Return (X, Y) of the center of cell containing provided text 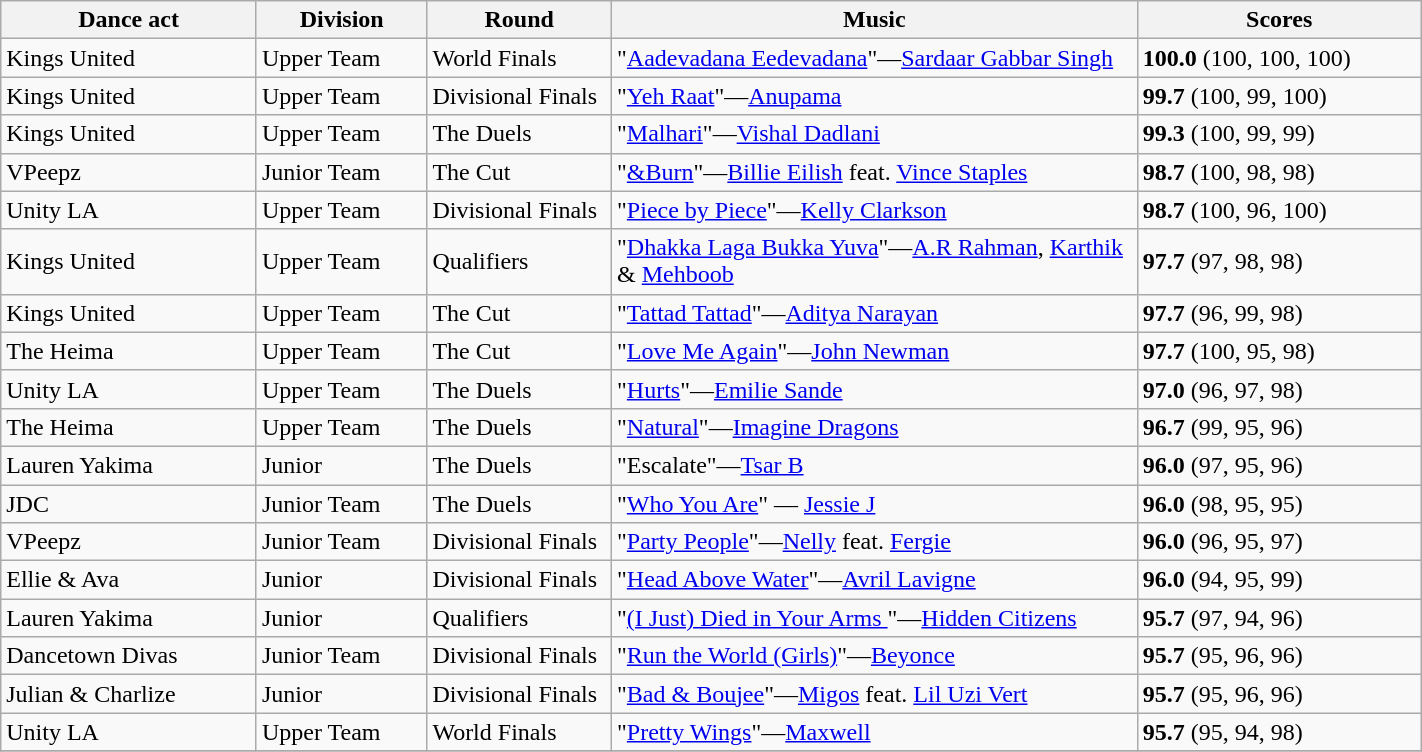
96.7 (99, 95, 96) (1279, 427)
"Head Above Water"—Avril Lavigne (875, 580)
Music (875, 20)
"Bad & Boujee"—Migos feat. Lil Uzi Vert (875, 694)
Dance act (129, 20)
Julian & Charlize (129, 694)
"Dhakka Laga Bukka Yuva"—A.R Rahman, Karthik & Mehboob (875, 262)
95.7 (97, 94, 96) (1279, 618)
"Yeh Raat"—Anupama (875, 96)
Dancetown Divas (129, 656)
"Escalate"—Tsar B (875, 465)
97.7 (96, 99, 98) (1279, 313)
96.0 (98, 95, 95) (1279, 503)
JDC (129, 503)
97.7 (100, 95, 98) (1279, 351)
96.0 (94, 95, 99) (1279, 580)
"Natural"—Imagine Dragons (875, 427)
99.3 (100, 99, 99) (1279, 134)
100.0 (100, 100, 100) (1279, 58)
"(I Just) Died in Your Arms "—Hidden Citizens (875, 618)
99.7 (100, 99, 100) (1279, 96)
96.0 (96, 95, 97) (1279, 542)
Round (520, 20)
Ellie & Ava (129, 580)
"Pretty Wings"—Maxwell (875, 732)
98.7 (100, 96, 100) (1279, 210)
"Malhari"—Vishal Dadlani (875, 134)
"Piece by Piece"—Kelly Clarkson (875, 210)
Division (341, 20)
"Tattad Tattad"—Aditya Narayan (875, 313)
"Hurts"—Emilie Sande (875, 389)
"Love Me Again"—John Newman (875, 351)
97.7 (97, 98, 98) (1279, 262)
"&Burn"—Billie Eilish feat. Vince Staples (875, 172)
"Run the World (Girls)"—Beyonce (875, 656)
98.7 (100, 98, 98) (1279, 172)
"Party People"—Nelly feat. Fergie (875, 542)
"Who You Are" — Jessie J (875, 503)
"Aadevadana Eedevadana"—Sardaar Gabbar Singh (875, 58)
96.0 (97, 95, 96) (1279, 465)
95.7 (95, 94, 98) (1279, 732)
Scores (1279, 20)
97.0 (96, 97, 98) (1279, 389)
